Return (x, y) of the center of cell containing provided text 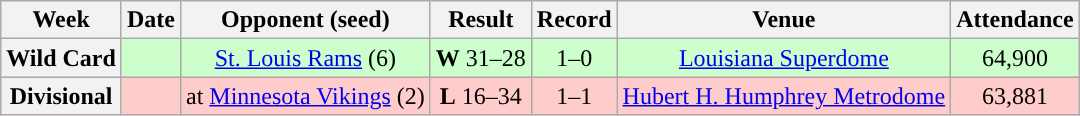
Opponent (seed) (305, 20)
Attendance (1015, 20)
Louisiana Superdome (784, 58)
1–1 (574, 96)
Record (574, 20)
Divisional (62, 96)
64,900 (1015, 58)
L 16–34 (480, 96)
Date (150, 20)
Wild Card (62, 58)
Venue (784, 20)
1–0 (574, 58)
Result (480, 20)
Hubert H. Humphrey Metrodome (784, 96)
Week (62, 20)
W 31–28 (480, 58)
St. Louis Rams (6) (305, 58)
at Minnesota Vikings (2) (305, 96)
63,881 (1015, 96)
